Determine the [X, Y] coordinate at the center of the cell enclosing the given text.  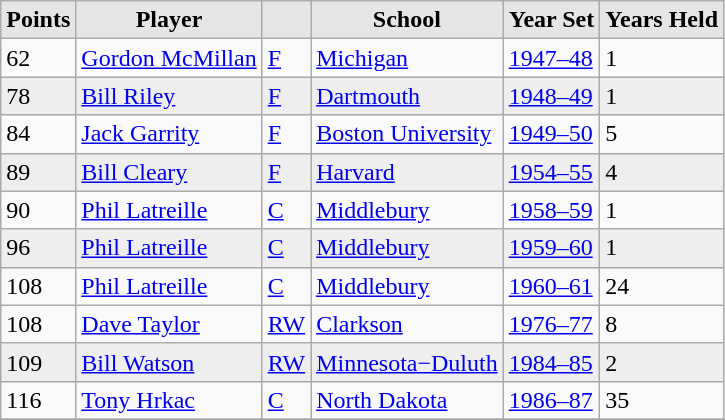
Jack Garrity [169, 134]
School [408, 20]
1958–59 [552, 210]
2 [662, 362]
109 [38, 362]
Year Set [552, 20]
62 [38, 58]
90 [38, 210]
78 [38, 96]
Bill Cleary [169, 172]
Dave Taylor [169, 324]
Bill Riley [169, 96]
1947–48 [552, 58]
North Dakota [408, 400]
Player [169, 20]
84 [38, 134]
1986–87 [552, 400]
1976–77 [552, 324]
1954–55 [552, 172]
116 [38, 400]
24 [662, 286]
Minnesota−Duluth [408, 362]
1959–60 [552, 248]
1949–50 [552, 134]
Michigan [408, 58]
5 [662, 134]
35 [662, 400]
8 [662, 324]
Tony Hrkac [169, 400]
89 [38, 172]
Dartmouth [408, 96]
Bill Watson [169, 362]
Boston University [408, 134]
Points [38, 20]
Harvard [408, 172]
Clarkson [408, 324]
1948–49 [552, 96]
Gordon McMillan [169, 58]
1960–61 [552, 286]
96 [38, 248]
Years Held [662, 20]
4 [662, 172]
1984–85 [552, 362]
